Determine the (X, Y) coordinate at the center of the cell enclosing the given text.  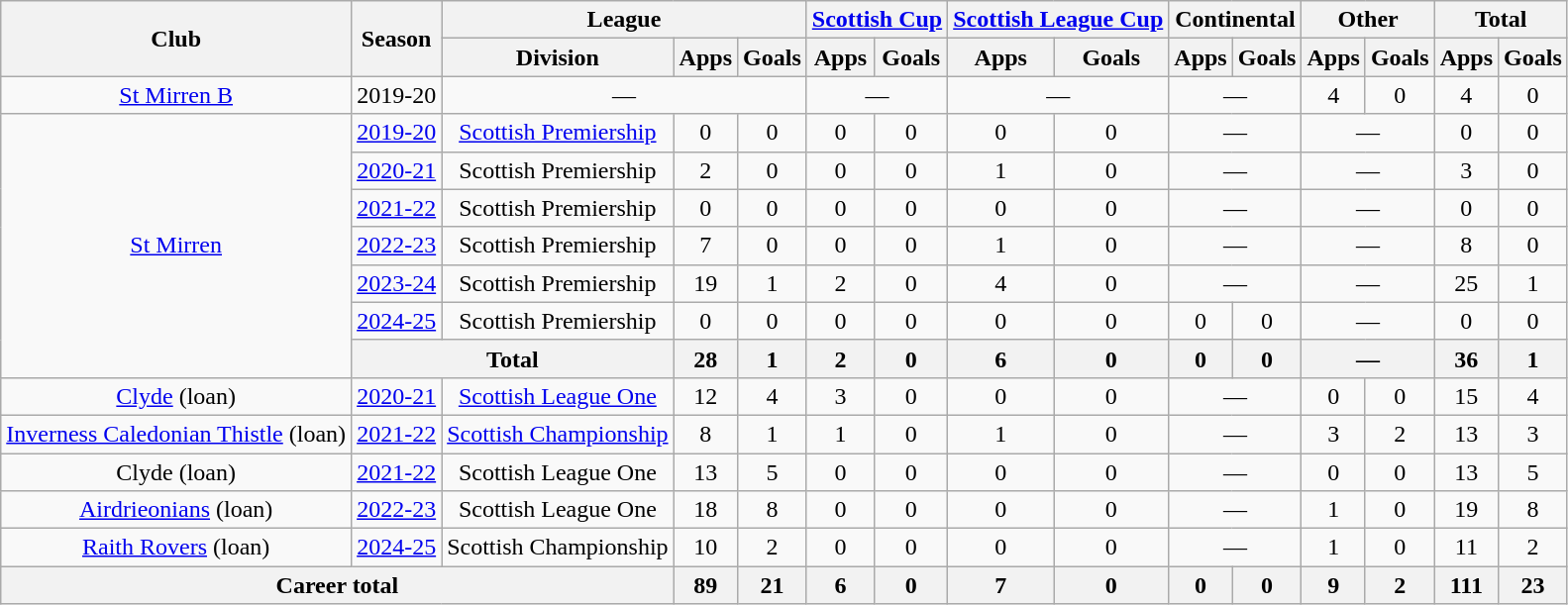
Career total (337, 585)
Scottish League Cup (1058, 20)
10 (705, 548)
Scottish Cup (877, 20)
Club (176, 39)
Continental (1235, 20)
Raith Rovers (loan) (176, 548)
18 (705, 510)
23 (1533, 585)
36 (1466, 358)
89 (705, 585)
2023-24 (396, 283)
Inverness Caledonian Thistle (loan) (176, 434)
Other (1368, 20)
25 (1466, 283)
111 (1466, 585)
Division (558, 57)
28 (705, 358)
Season (396, 39)
15 (1466, 396)
11 (1466, 548)
21 (773, 585)
12 (705, 396)
League (624, 20)
Airdrieonians (loan) (176, 510)
St Mirren (176, 246)
St Mirren B (176, 95)
9 (1333, 585)
